Find where the given text appears and provide that cell's center as (X, Y) coordinate. 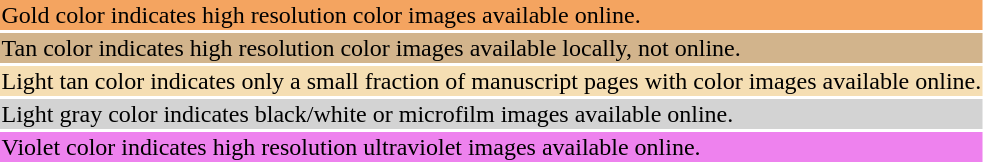
Gold color indicates high resolution color images available online. (492, 15)
Light gray color indicates black/white or microfilm images available online. (492, 114)
Light tan color indicates only a small fraction of manuscript pages with color images available online. (492, 81)
Tan color indicates high resolution color images available locally, not online. (492, 48)
Violet color indicates high resolution ultraviolet images available online. (492, 147)
